Capture the cell that displays the provided text and extract its (x, y) central coordinate. 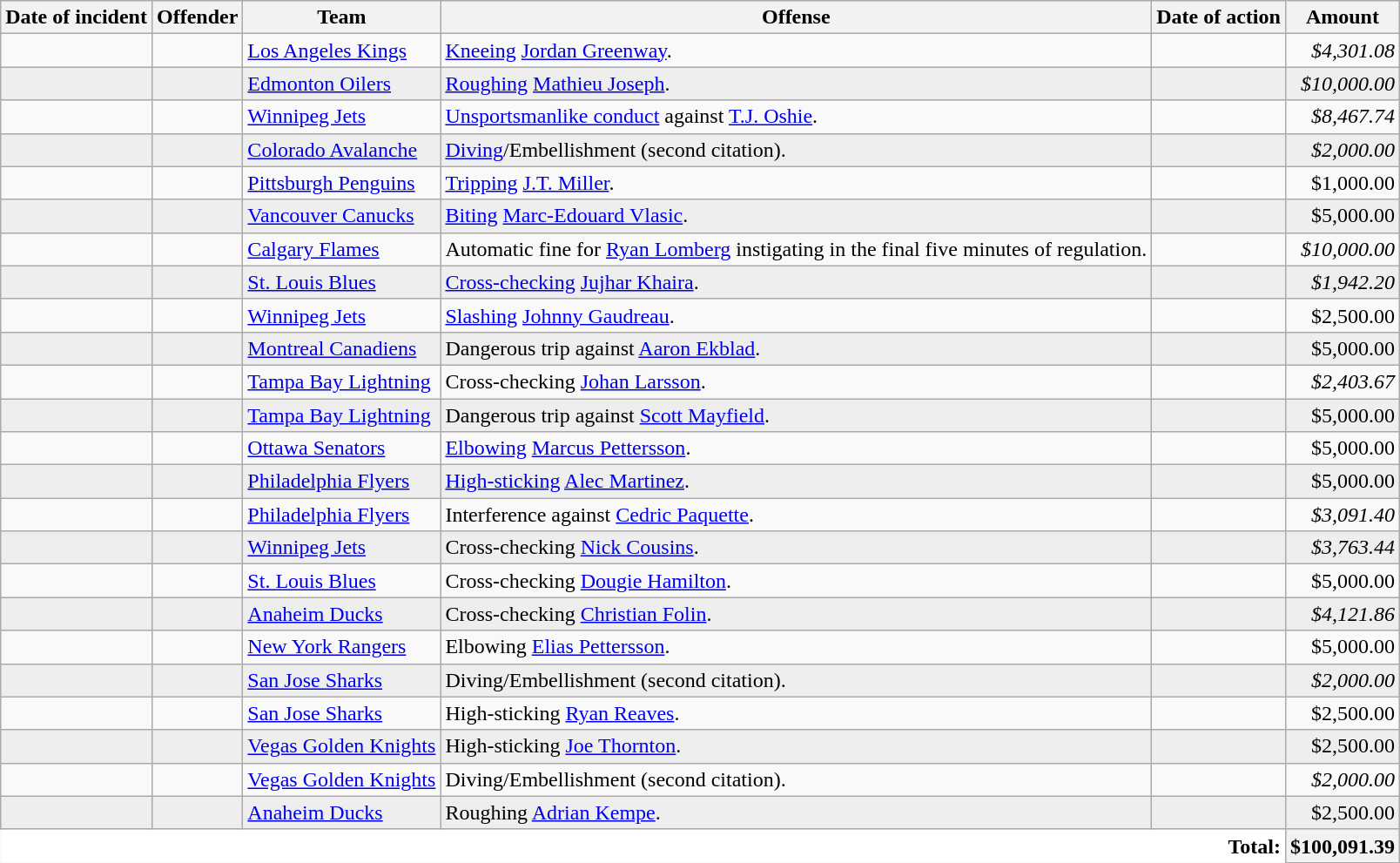
Ottawa Senators (341, 448)
$4,121.86 (1343, 614)
Elbowing Marcus Pettersson. (796, 448)
$1,000.00 (1343, 183)
Colorado Avalanche (341, 150)
$100,091.39 (1343, 846)
Date of action (1219, 17)
Slashing Johnny Gaudreau. (796, 315)
Elbowing Elias Pettersson. (796, 647)
Interference against Cedric Paquette. (796, 515)
Date of incident (77, 17)
Calgary Flames (341, 249)
Cross-checking Jujhar Khaira. (796, 282)
Dangerous trip against Aaron Ekblad. (796, 348)
Team (341, 17)
Roughing Adrian Kempe. (796, 812)
Cross-checking Nick Cousins. (796, 548)
Cross-checking Dougie Hamilton. (796, 581)
Tripping J.T. Miller. (796, 183)
Roughing Mathieu Joseph. (796, 84)
Montreal Canadiens (341, 348)
Total: (643, 846)
$2,403.67 (1343, 381)
Offense (796, 17)
Los Angeles Kings (341, 51)
$4,301.08 (1343, 51)
$3,091.40 (1343, 515)
Biting Marc-Edouard Vlasic. (796, 216)
$1,942.20 (1343, 282)
Kneeing Jordan Greenway. (796, 51)
Cross-checking Christian Folin. (796, 614)
Dangerous trip against Scott Mayfield. (796, 415)
$8,467.74 (1343, 117)
Amount (1343, 17)
Edmonton Oilers (341, 84)
Pittsburgh Penguins (341, 183)
Cross-checking Johan Larsson. (796, 381)
High-sticking Joe Thornton. (796, 746)
High-sticking Alec Martinez. (796, 482)
Vancouver Canucks (341, 216)
Automatic fine for Ryan Lomberg instigating in the final five minutes of regulation. (796, 249)
$3,763.44 (1343, 548)
Offender (197, 17)
New York Rangers (341, 647)
High-sticking Ryan Reaves. (796, 713)
Unsportsmanlike conduct against T.J. Oshie. (796, 117)
